From the cell containing the given text, extract its center point as (x, y) coordinate. 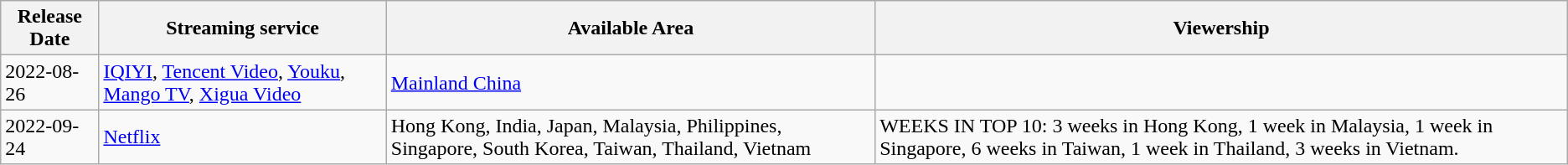
IQIYI, Tencent Video, Youku, Mango TV, Xigua Video (243, 82)
Mainland China (630, 82)
2022-09-24 (50, 137)
Viewership (1221, 28)
Hong Kong, India, Japan, Malaysia, Philippines, Singapore, South Korea, Taiwan, Thailand, Vietnam (630, 137)
Available Area (630, 28)
Streaming service (243, 28)
Netflix (243, 137)
2022-08-26 (50, 82)
WEEKS IN TOP 10: 3 weeks in Hong Kong, 1 week in Malaysia, 1 week in Singapore, 6 weeks in Taiwan, 1 week in Thailand, 3 weeks in Vietnam. (1221, 137)
Release Date (50, 28)
